Return (X, Y) of the center of cell containing provided text 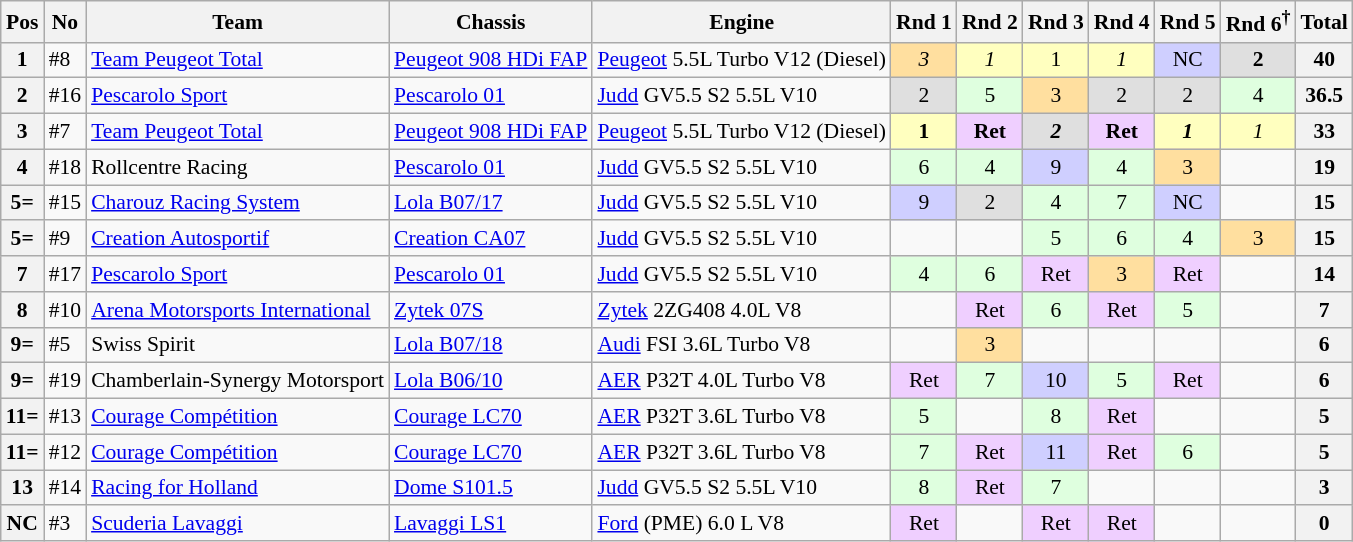
Rnd 6† (1258, 22)
Lola B07/17 (490, 203)
#16 (66, 96)
Swiss Spirit (238, 345)
Team (238, 22)
#12 (66, 452)
10 (1056, 381)
#5 (66, 345)
Audi FSI 3.6L Turbo V8 (742, 345)
No (66, 22)
Lola B07/18 (490, 345)
0 (1324, 524)
Creation Autosportif (238, 239)
Rnd 3 (1056, 22)
#13 (66, 417)
33 (1324, 132)
Dome S101.5 (490, 488)
Rnd 2 (990, 22)
#10 (66, 310)
Rnd 1 (924, 22)
#15 (66, 203)
Creation CA07 (490, 239)
Rnd 4 (1122, 22)
Pos (22, 22)
#9 (66, 239)
Rnd 5 (1188, 22)
Racing for Holland (238, 488)
14 (1324, 274)
19 (1324, 167)
Rollcentre Racing (238, 167)
Charouz Racing System (238, 203)
Ford (PME) 6.0 L V8 (742, 524)
Total (1324, 22)
Scuderia Lavaggi (238, 524)
#18 (66, 167)
Chassis (490, 22)
13 (22, 488)
#8 (66, 60)
#14 (66, 488)
40 (1324, 60)
Lola B06/10 (490, 381)
AER P32T 4.0L Turbo V8 (742, 381)
Arena Motorsports International (238, 310)
#3 (66, 524)
Lavaggi LS1 (490, 524)
#7 (66, 132)
Zytek 2ZG408 4.0L V8 (742, 310)
Zytek 07S (490, 310)
Engine (742, 22)
Chamberlain-Synergy Motorsport (238, 381)
11 (1056, 452)
#17 (66, 274)
36.5 (1324, 96)
#19 (66, 381)
